Output the [x, y] coordinate of the center of the cell containing the given text.  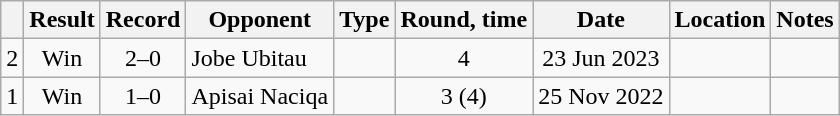
2–0 [143, 58]
2 [12, 58]
25 Nov 2022 [601, 96]
Date [601, 20]
Apisai Naciqa [260, 96]
23 Jun 2023 [601, 58]
4 [464, 58]
Type [364, 20]
Notes [805, 20]
Jobe Ubitau [260, 58]
3 (4) [464, 96]
Result [62, 20]
1–0 [143, 96]
Record [143, 20]
1 [12, 96]
Location [720, 20]
Round, time [464, 20]
Opponent [260, 20]
